Provide the [X, Y] coordinate of the cell's center where the given text is located.  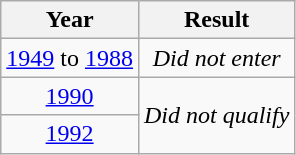
1990 [70, 96]
Did not qualify [216, 115]
Year [70, 20]
Did not enter [216, 58]
1992 [70, 134]
Result [216, 20]
1949 to 1988 [70, 58]
